Extract the (x, y) coordinate from the center of the cell holding the provided text.  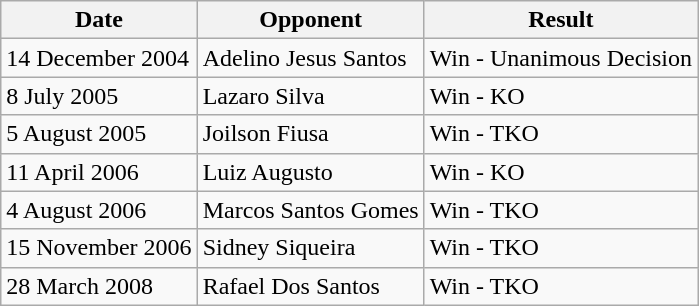
Date (99, 20)
14 December 2004 (99, 58)
15 November 2006 (99, 248)
Sidney Siqueira (310, 248)
Result (560, 20)
Lazaro Silva (310, 96)
5 August 2005 (99, 134)
Rafael Dos Santos (310, 286)
Win - Unanimous Decision (560, 58)
Opponent (310, 20)
11 April 2006 (99, 172)
Adelino Jesus Santos (310, 58)
8 July 2005 (99, 96)
28 March 2008 (99, 286)
4 August 2006 (99, 210)
Joilson Fiusa (310, 134)
Luiz Augusto (310, 172)
Marcos Santos Gomes (310, 210)
